Return (X, Y) of the center of cell containing provided text 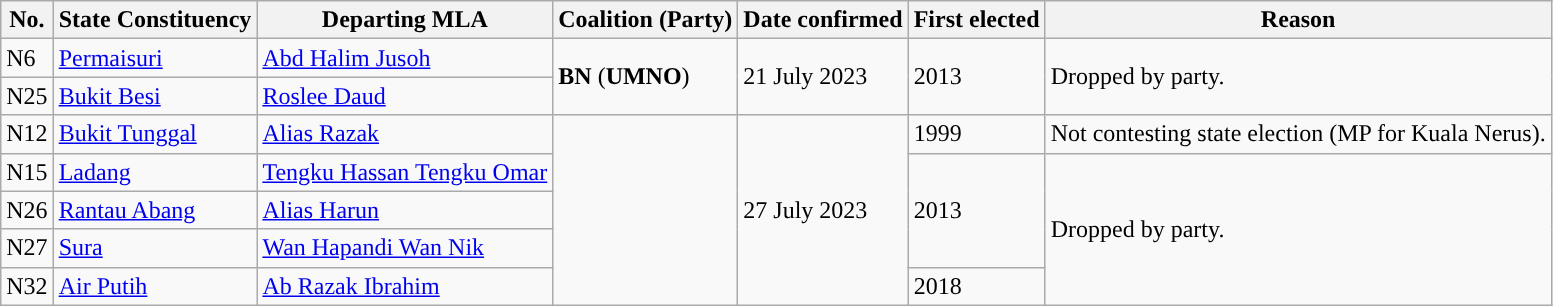
Date confirmed (823, 20)
Alias Harun (405, 210)
BN (UMNO) (646, 77)
2018 (976, 286)
N6 (27, 58)
N12 (27, 134)
Coalition (Party) (646, 20)
Reason (1298, 20)
N15 (27, 172)
Alias Razak (405, 134)
State Constituency (155, 20)
Not contesting state election (MP for Kuala Nerus). (1298, 134)
Permaisuri (155, 58)
Bukit Tunggal (155, 134)
N25 (27, 96)
Sura (155, 248)
N26 (27, 210)
Tengku Hassan Tengku Omar (405, 172)
Air Putih (155, 286)
Ladang (155, 172)
21 July 2023 (823, 77)
N27 (27, 248)
1999 (976, 134)
27 July 2023 (823, 210)
No. (27, 20)
Ab Razak Ibrahim (405, 286)
Rantau Abang (155, 210)
Bukit Besi (155, 96)
First elected (976, 20)
N32 (27, 286)
Wan Hapandi Wan Nik (405, 248)
Departing MLA (405, 20)
Abd Halim Jusoh (405, 58)
Roslee Daud (405, 96)
